Detect which cell encompasses the target text, then output its (X, Y) center coordinate. 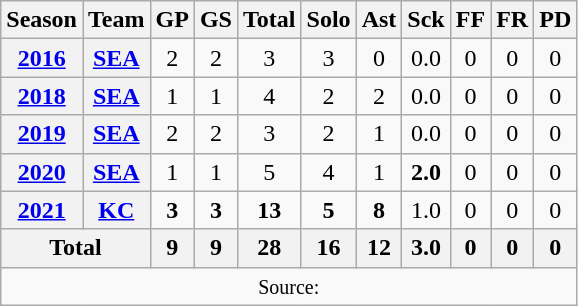
2021 (42, 210)
8 (379, 210)
Sck (426, 20)
FF (470, 20)
1.0 (426, 210)
GP (172, 20)
KC (116, 210)
Team (116, 20)
Source: (289, 286)
FR (512, 20)
12 (379, 248)
PD (556, 20)
2018 (42, 96)
13 (269, 210)
Ast (379, 20)
2019 (42, 134)
16 (328, 248)
2020 (42, 172)
Solo (328, 20)
2.0 (426, 172)
28 (269, 248)
Season (42, 20)
GS (216, 20)
3.0 (426, 248)
2016 (42, 58)
